Detect which cell encompasses the target text, then output its [X, Y] center coordinate. 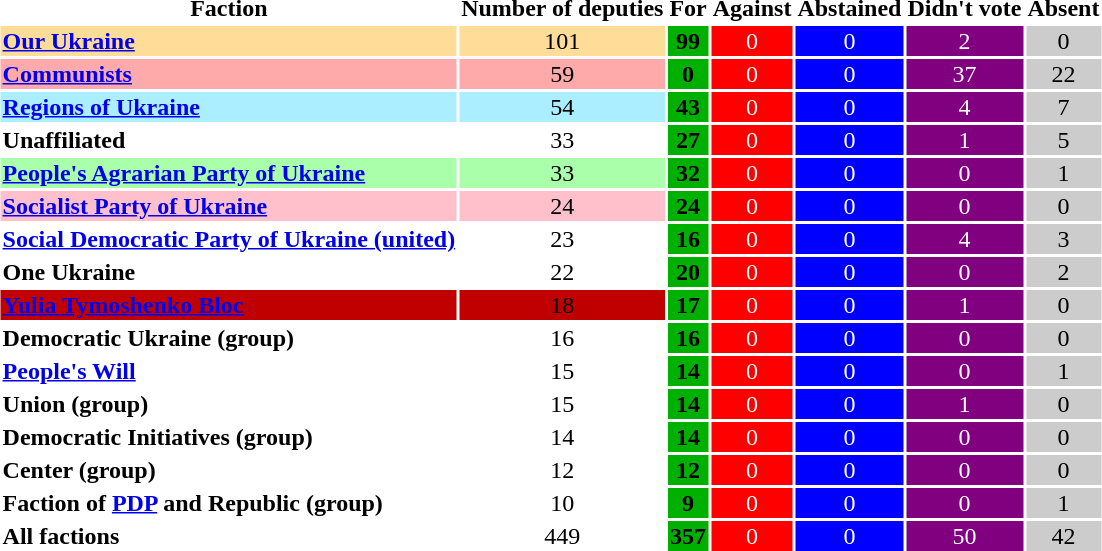
10 [562, 503]
7 [1064, 107]
Yulia Tymoshenko Bloc [229, 305]
People's Agrarian Party of Ukraine [229, 173]
Regions of Ukraine [229, 107]
All factions [229, 536]
59 [562, 74]
449 [562, 536]
Our Ukraine [229, 41]
Center (group) [229, 470]
18 [562, 305]
20 [688, 272]
23 [562, 239]
43 [688, 107]
Communists [229, 74]
Democratic Initiatives (group) [229, 437]
5 [1064, 140]
Democratic Ukraine (group) [229, 338]
Socialist Party of Ukraine [229, 206]
32 [688, 173]
357 [688, 536]
17 [688, 305]
Unaffiliated [229, 140]
9 [688, 503]
42 [1064, 536]
Social Democratic Party of Ukraine (united) [229, 239]
50 [964, 536]
27 [688, 140]
101 [562, 41]
54 [562, 107]
Faction of PDP and Republic (group) [229, 503]
Union (group) [229, 404]
3 [1064, 239]
People's Will [229, 371]
37 [964, 74]
One Ukraine [229, 272]
99 [688, 41]
